Return the [X, Y] coordinate for the center point of the cell that contains the specified text.  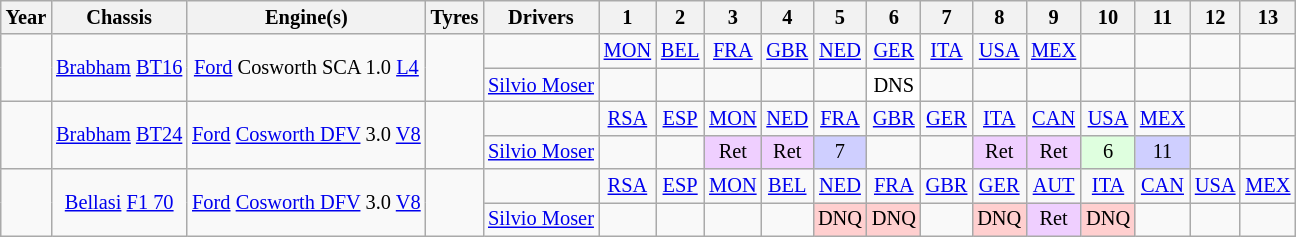
AUT [1054, 186]
4 [787, 17]
Brabham BT16 [119, 68]
Brabham BT24 [119, 134]
Ford Cosworth SCA 1.0 L4 [306, 68]
9 [1054, 17]
12 [1215, 17]
1 [628, 17]
DNS [894, 85]
Drivers [541, 17]
Engine(s) [306, 17]
8 [999, 17]
Year [26, 17]
Chassis [119, 17]
3 [732, 17]
5 [840, 17]
10 [1108, 17]
Tyres [455, 17]
2 [680, 17]
Bellasi F1 70 [119, 202]
13 [1268, 17]
